Search for the cell housing the specified text and yield its [X, Y] center coordinate. 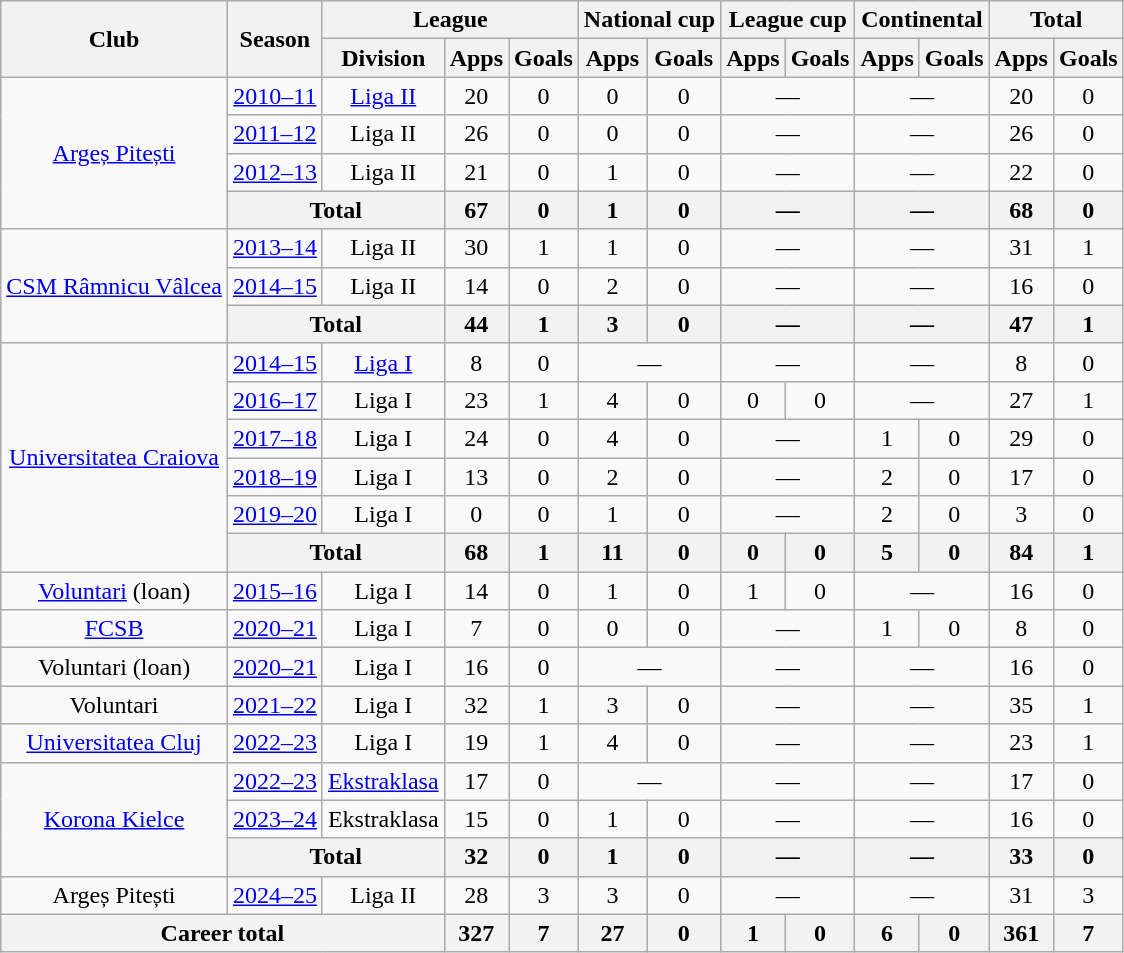
44 [476, 324]
30 [476, 248]
FCSB [114, 629]
6 [887, 933]
327 [476, 933]
2016–17 [274, 400]
47 [1021, 324]
28 [476, 895]
2017–18 [274, 438]
2024–25 [274, 895]
CSM Râmnicu Vâlcea [114, 286]
2018–19 [274, 477]
11 [612, 553]
2015–16 [274, 591]
Season [274, 39]
15 [476, 819]
Club [114, 39]
2012–13 [274, 172]
35 [1021, 705]
League [450, 20]
2011–12 [274, 134]
361 [1021, 933]
Continental [922, 20]
2021–22 [274, 705]
Voluntari [114, 705]
2010–11 [274, 96]
67 [476, 210]
2023–24 [274, 819]
National cup [649, 20]
5 [887, 553]
2013–14 [274, 248]
2019–20 [274, 515]
Division [383, 58]
21 [476, 172]
League cup [788, 20]
Universitatea Craiova [114, 457]
Korona Kielce [114, 819]
24 [476, 438]
Universitatea Cluj [114, 743]
13 [476, 477]
33 [1021, 857]
29 [1021, 438]
19 [476, 743]
22 [1021, 172]
Career total [222, 933]
84 [1021, 553]
